Identify which cell holds the provided text, then report its (X, Y) central coordinate. 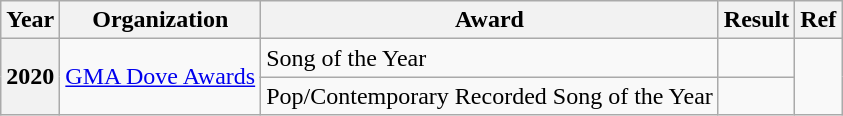
Organization (160, 20)
Ref (818, 20)
GMA Dove Awards (160, 77)
Year (30, 20)
Pop/Contemporary Recorded Song of the Year (490, 96)
Song of the Year (490, 58)
2020 (30, 77)
Result (756, 20)
Award (490, 20)
